For the text-containing cell, return its midpoint in [X, Y] coordinate format. 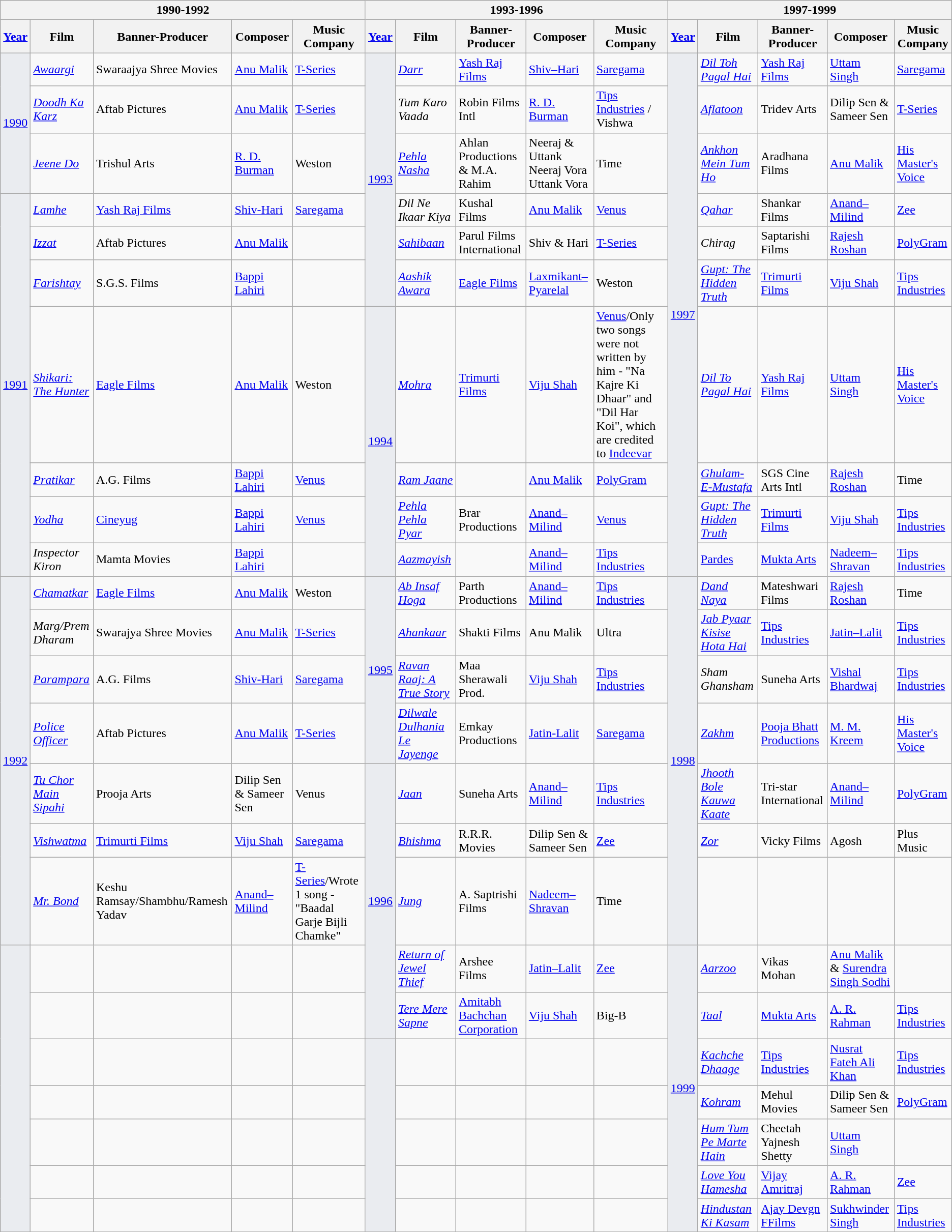
Ab Insaf Hoga [426, 592]
Sahibaan [426, 243]
Ahankaar [426, 633]
Tridev Arts [793, 109]
Marg/Prem Dharam [62, 633]
T-Series/Wrote 1 song - "Baadal Garje Bijli Chamke" [329, 901]
Mamta Movies [162, 560]
1993-1996 [517, 10]
Dil Ne Ikaar Kiya [426, 210]
Tips Industries / Vishwa [631, 109]
Aarzoo [728, 969]
Kushal Films [491, 210]
Emkay Productions [491, 734]
1992 [15, 760]
Mohra [426, 385]
Agosh [861, 840]
Cheetah Yajnesh Shetty [793, 1142]
Swaraajya Shree Movies [162, 69]
Vikas Mohan [793, 969]
S.G.S. Films [162, 283]
Swarajya Shree Movies [162, 633]
Keshu Ramsay/Shambhu/Ramesh Yadav [162, 901]
Awaargi [62, 69]
Jatin-Lalit [559, 734]
Sham Ghansham [728, 680]
Bhishma [426, 840]
Trishul Arts [162, 163]
Police Officer [62, 734]
1993 [380, 180]
Prooja Arts [162, 794]
Lamhe [62, 210]
Inspector Kiron [62, 560]
Chamatkar [62, 592]
Jhooth Bole Kauwa Kaate [728, 794]
Sukhwinder Singh [861, 1215]
Ahlan Productions & M.A. Rahim [491, 163]
Taal [728, 1015]
Tu Chor Main Sipahi [62, 794]
Kohram [728, 1102]
Venus/Only two songs were not written by him - "Na Kajre Ki Dhaar" and "Dil Har Koi", which are credited to Indeevar [631, 385]
Jeene Do [62, 163]
Vicky Films [793, 840]
Shiv & Hari [559, 243]
Love You Hamesha [728, 1182]
Izzat [62, 243]
Ram Jaane [426, 479]
Yodha [62, 519]
1995 [380, 669]
1990-1992 [183, 10]
Parampara [62, 680]
Plus Music [923, 840]
Aflatoon [728, 109]
Dil Toh Pagal Hai [728, 69]
Vishal Bhardwaj [861, 680]
Saptarishi Films [793, 243]
Zakhm [728, 734]
Vijay Amritraj [793, 1182]
Aashik Awara [426, 283]
Mr. Bond [62, 901]
Qahar [728, 210]
Shikari: The Hunter [62, 385]
Tere Mere Sapne [426, 1015]
Tum Karo Vaada [426, 109]
Hindustan Ki Kasam [728, 1215]
Pehla Nasha [426, 163]
Nusrat Fateh Ali Khan [861, 1062]
Dand Naya [728, 592]
1991 [15, 385]
Mehul Movies [793, 1102]
Brar Productions [491, 519]
A. Saptrishi Films [491, 901]
Hum Tum Pe Marte Hain [728, 1142]
Jaan [426, 794]
Maa Sherawali Prod. [491, 680]
Laxmikant–Pyarelal [559, 283]
Pehla Pehla Pyar [426, 519]
Neeraj & Uttank Neeraj Vora Uttank Vora [559, 163]
Mateshwari Films [793, 592]
Parth Productions [491, 592]
Shiv–Hari [559, 69]
Pardes [728, 560]
Ravan Raaj: A True Story [426, 680]
Anu Malik & Surendra Singh Sodhi [861, 969]
Robin Films Intl [491, 109]
Aradhana Films [793, 163]
Doodh Ka Karz [62, 109]
1994 [380, 441]
M. M. Kreem [861, 734]
Shakti Films [491, 633]
Chirag [728, 243]
Kachche Dhaage [728, 1062]
Vishwatma [62, 840]
Shankar Films [793, 210]
Dil To Pagal Hai [728, 385]
Zor [728, 840]
Ankhon Mein Tum Ho [728, 163]
Tri-star International [793, 794]
Ajay Devgn FFilms [793, 1215]
Cineyug [162, 519]
Pratikar [62, 479]
Ghulam-E-Mustafa [728, 479]
Parul Films International [491, 243]
1997-1999 [810, 10]
Pooja Bhatt Productions [793, 734]
Amitabh Bachchan Corporation [491, 1015]
1997 [682, 314]
Jab Pyaar Kisise Hota Hai [728, 633]
Aazmayish [426, 560]
Return of Jewel Thief [426, 969]
1999 [682, 1089]
1996 [380, 901]
Dilwale Dulhania Le Jayenge [426, 734]
SGS Cine Arts Intl [793, 479]
Darr [426, 69]
Farishtay [62, 283]
Arshee Films [491, 969]
1998 [682, 760]
Jung [426, 901]
Big-B [631, 1015]
Ultra [631, 633]
1990 [15, 123]
R.R.R. Movies [491, 840]
